Extract the (x, y) coordinate from the center of the cell holding the provided text.  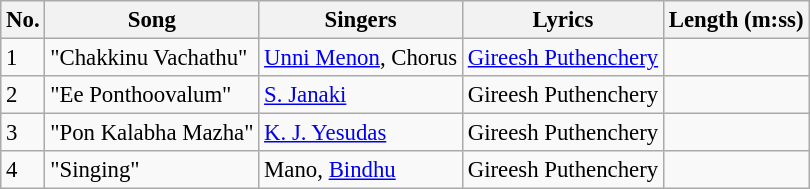
Length (m:ss) (736, 20)
Unni Menon, Chorus (361, 58)
No. (23, 20)
Mano, Bindhu (361, 170)
3 (23, 133)
4 (23, 170)
2 (23, 95)
Lyrics (562, 20)
S. Janaki (361, 95)
"Chakkinu Vachathu" (152, 58)
"Singing" (152, 170)
Song (152, 20)
"Ee Ponthoovalum" (152, 95)
1 (23, 58)
K. J. Yesudas (361, 133)
Singers (361, 20)
"Pon Kalabha Mazha" (152, 133)
